For the text-containing cell, return its midpoint in (x, y) coordinate format. 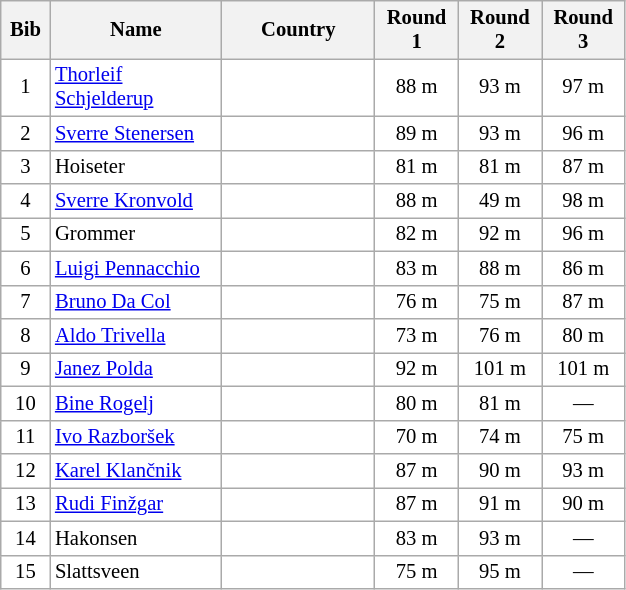
12 (26, 471)
Round 2 (500, 29)
89 m (416, 133)
Round 3 (584, 29)
Sverre Kronvold (136, 201)
Rudi Finžgar (136, 504)
10 (26, 403)
2 (26, 133)
11 (26, 437)
6 (26, 268)
Luigi Pennacchio (136, 268)
1 (26, 87)
14 (26, 538)
91 m (500, 504)
97 m (584, 87)
Hoiseter (136, 167)
9 (26, 369)
73 m (416, 335)
70 m (416, 437)
Thorleif Schjelderup (136, 87)
Ivo Razboršek (136, 437)
74 m (500, 437)
Bruno Da Col (136, 302)
5 (26, 234)
7 (26, 302)
Round 1 (416, 29)
15 (26, 572)
Karel Klančnik (136, 471)
Country (298, 29)
Bib (26, 29)
86 m (584, 268)
Name (136, 29)
Janez Polda (136, 369)
Hakonsen (136, 538)
Slattsveen (136, 572)
13 (26, 504)
49 m (500, 201)
3 (26, 167)
Aldo Trivella (136, 335)
82 m (416, 234)
Bine Rogelj (136, 403)
Sverre Stenersen (136, 133)
95 m (500, 572)
8 (26, 335)
Grommer (136, 234)
98 m (584, 201)
4 (26, 201)
